Identify which cell holds the provided text, then report its (x, y) central coordinate. 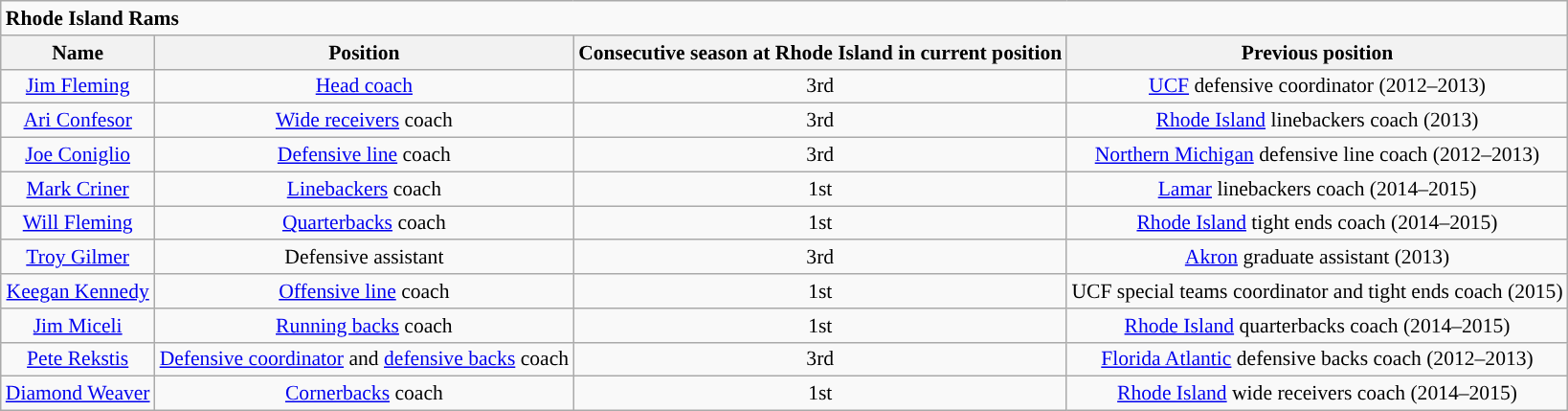
Troy Gilmer (78, 258)
Ari Confesor (78, 121)
Diamond Weaver (78, 394)
UCF special teams coordinator and tight ends coach (2015) (1317, 291)
Wide receivers coach (365, 121)
Rhode Island tight ends coach (2014–2015) (1317, 223)
Name (78, 53)
Defensive coordinator and defensive backs coach (365, 359)
Rhode Island wide receivers coach (2014–2015) (1317, 394)
Defensive line coach (365, 155)
Lamar linebackers coach (2014–2015) (1317, 189)
Head coach (365, 86)
Jim Miceli (78, 326)
Consecutive season at Rhode Island in current position (819, 53)
Rhode Island Rams (785, 18)
Joe Coniglio (78, 155)
Florida Atlantic defensive backs coach (2012–2013) (1317, 359)
Previous position (1317, 53)
Northern Michigan defensive line coach (2012–2013) (1317, 155)
Linebackers coach (365, 189)
Running backs coach (365, 326)
Rhode Island linebackers coach (2013) (1317, 121)
Cornerbacks coach (365, 394)
Position (365, 53)
Pete Rekstis (78, 359)
Defensive assistant (365, 258)
Keegan Kennedy (78, 291)
Will Fleming (78, 223)
Mark Criner (78, 189)
Jim Fleming (78, 86)
Quarterbacks coach (365, 223)
UCF defensive coordinator (2012–2013) (1317, 86)
Rhode Island quarterbacks coach (2014–2015) (1317, 326)
Offensive line coach (365, 291)
Akron graduate assistant (2013) (1317, 258)
